Output the [x, y] coordinate of the center of the cell containing the given text.  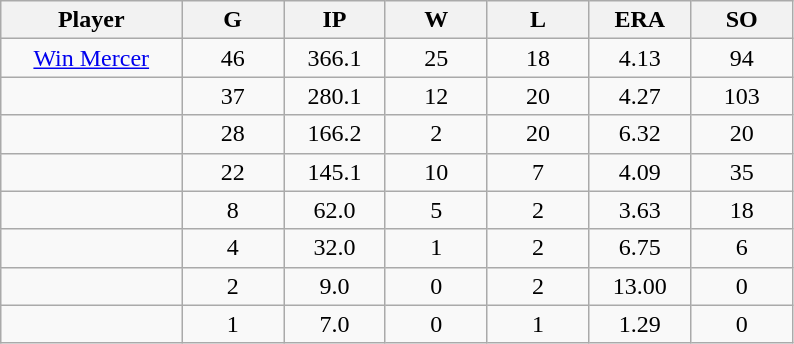
Win Mercer [92, 58]
6.32 [640, 134]
166.2 [335, 134]
7.0 [335, 324]
7 [538, 172]
280.1 [335, 96]
L [538, 20]
4.27 [640, 96]
4 [233, 248]
5 [436, 210]
3.63 [640, 210]
W [436, 20]
35 [742, 172]
6 [742, 248]
Player [92, 20]
366.1 [335, 58]
94 [742, 58]
4.09 [640, 172]
4.13 [640, 58]
9.0 [335, 286]
25 [436, 58]
37 [233, 96]
62.0 [335, 210]
6.75 [640, 248]
12 [436, 96]
32.0 [335, 248]
145.1 [335, 172]
13.00 [640, 286]
IP [335, 20]
22 [233, 172]
ERA [640, 20]
G [233, 20]
1.29 [640, 324]
8 [233, 210]
SO [742, 20]
46 [233, 58]
10 [436, 172]
28 [233, 134]
103 [742, 96]
